Determine the [x, y] coordinate at the center of the cell enclosing the given text.  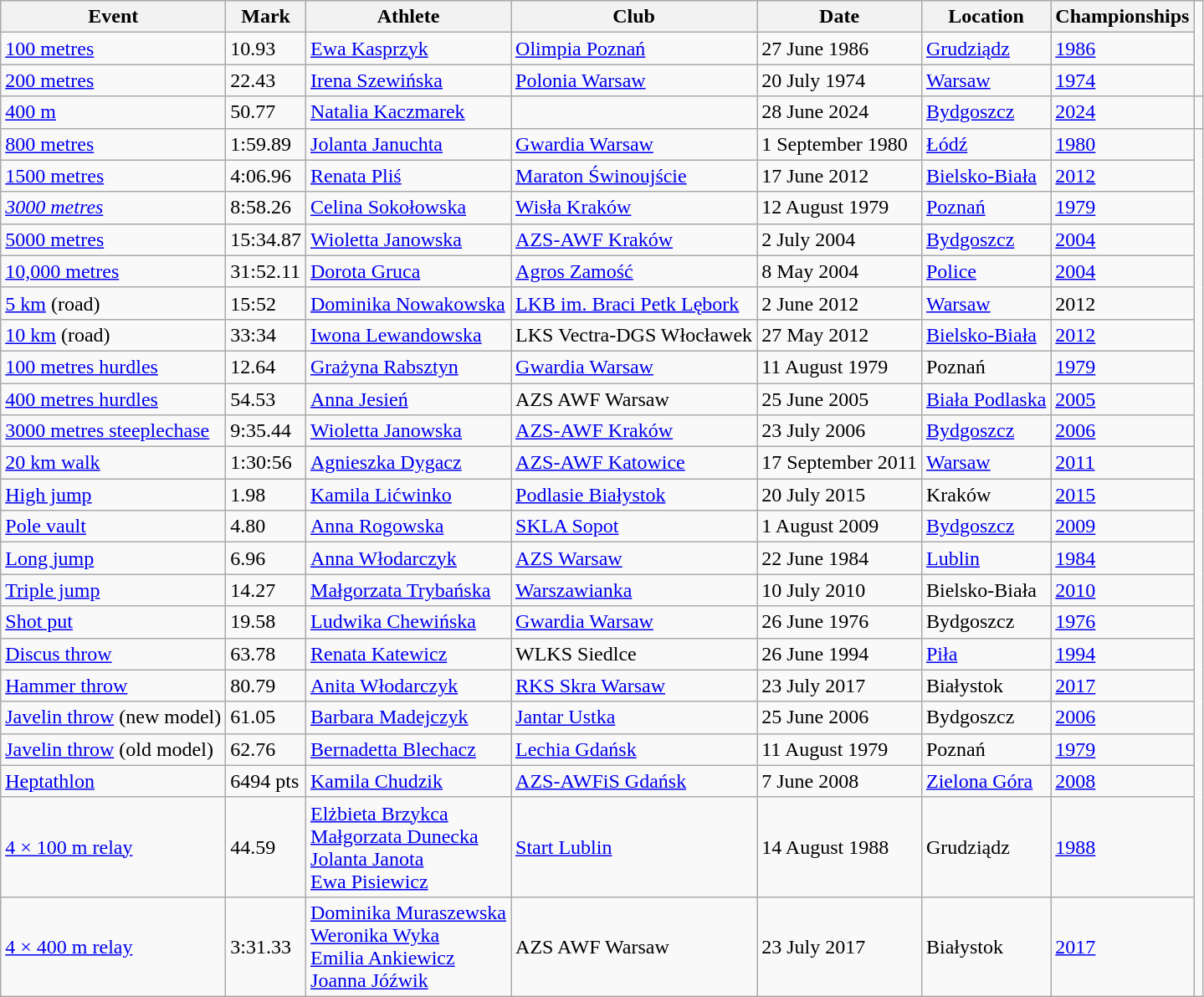
23 July 2006 [840, 431]
2008 [1123, 781]
Lublin [986, 558]
Piła [986, 654]
28 June 2024 [840, 112]
Start Lublin [634, 847]
100 metres hurdles [114, 367]
7 June 2008 [840, 781]
Małgorzata Trybańska [408, 590]
Javelin throw (new model) [114, 717]
Wisła Kraków [634, 208]
3000 metres [114, 208]
Anna Włodarczyk [408, 558]
1 September 1980 [840, 144]
Bernadetta Blechacz [408, 749]
10 July 2010 [840, 590]
4 × 400 m relay [114, 946]
17 June 2012 [840, 176]
Dominika Nowakowska [408, 303]
SKLA Sopot [634, 527]
Anita Włodarczyk [408, 686]
Anna Jesień [408, 399]
2005 [1123, 399]
Athlete [408, 17]
Kamila Lićwinko [408, 495]
15:52 [266, 303]
Police [986, 271]
2009 [1123, 527]
14.27 [266, 590]
High jump [114, 495]
Łódź [986, 144]
12 August 1979 [840, 208]
1986 [1123, 49]
2 July 2004 [840, 239]
Ewa Kasprzyk [408, 49]
20 July 2015 [840, 495]
19.58 [266, 622]
31:52.11 [266, 271]
Long jump [114, 558]
Grażyna Rabsztyn [408, 367]
1994 [1123, 654]
Anna Rogowska [408, 527]
Pole vault [114, 527]
Irena Szewińska [408, 80]
Polonia Warsaw [634, 80]
Shot put [114, 622]
20 July 1974 [840, 80]
Celina Sokołowska [408, 208]
1:30:56 [266, 463]
54.53 [266, 399]
27 June 1986 [840, 49]
62.76 [266, 749]
15:34.87 [266, 239]
22.43 [266, 80]
Event [114, 17]
AZS-AWF Katowice [634, 463]
Date [840, 17]
2 June 2012 [840, 303]
Kamila Chudzik [408, 781]
Mark [266, 17]
4:06.96 [266, 176]
WLKS Siedlce [634, 654]
17 September 2011 [840, 463]
Dorota Gruca [408, 271]
9:35.44 [266, 431]
Kraków [986, 495]
Podlasie Białystok [634, 495]
44.59 [266, 847]
10.93 [266, 49]
RKS Skra Warsaw [634, 686]
1984 [1123, 558]
Location [986, 17]
6494 pts [266, 781]
LKS Vectra-DGS Włocławek [634, 335]
5000 metres [114, 239]
61.05 [266, 717]
3:31.33 [266, 946]
20 km walk [114, 463]
LKB im. Braci Petk Lębork [634, 303]
Maraton Świnoujście [634, 176]
25 June 2005 [840, 399]
100 metres [114, 49]
Elżbieta BrzykcaMałgorzata DuneckaJolanta JanotaEwa Pisiewicz [408, 847]
Iwona Lewandowska [408, 335]
800 metres [114, 144]
Discus throw [114, 654]
33:34 [266, 335]
Lechia Gdańsk [634, 749]
Club [634, 17]
12.64 [266, 367]
Renata Pliś [408, 176]
Hammer throw [114, 686]
AZS Warsaw [634, 558]
Olimpia Poznań [634, 49]
50.77 [266, 112]
1500 metres [114, 176]
200 metres [114, 80]
2015 [1123, 495]
14 August 1988 [840, 847]
8:58.26 [266, 208]
1.98 [266, 495]
Jolanta Januchta [408, 144]
80.79 [266, 686]
1 August 2009 [840, 527]
10 km (road) [114, 335]
Heptathlon [114, 781]
1988 [1123, 847]
26 June 1994 [840, 654]
AZS-AWFiS Gdańsk [634, 781]
2010 [1123, 590]
Zielona Góra [986, 781]
25 June 2006 [840, 717]
Warszawianka [634, 590]
22 June 1984 [840, 558]
1:59.89 [266, 144]
400 metres hurdles [114, 399]
1974 [1123, 80]
2024 [1123, 112]
3000 metres steeplechase [114, 431]
400 m [114, 112]
1976 [1123, 622]
27 May 2012 [840, 335]
1980 [1123, 144]
Barbara Madejczyk [408, 717]
8 May 2004 [840, 271]
Agnieszka Dygacz [408, 463]
2011 [1123, 463]
26 June 1976 [840, 622]
Javelin throw (old model) [114, 749]
Agros Zamość [634, 271]
4.80 [266, 527]
6.96 [266, 558]
4 × 100 m relay [114, 847]
Ludwika Chewińska [408, 622]
63.78 [266, 654]
Jantar Ustka [634, 717]
Natalia Kaczmarek [408, 112]
10,000 metres [114, 271]
Dominika MuraszewskaWeronika WykaEmilia AnkiewiczJoanna Jóźwik [408, 946]
Biała Podlaska [986, 399]
Renata Katewicz [408, 654]
Championships [1123, 17]
Triple jump [114, 590]
5 km (road) [114, 303]
